Find where the given text appears and provide that cell's center as [X, Y] coordinate. 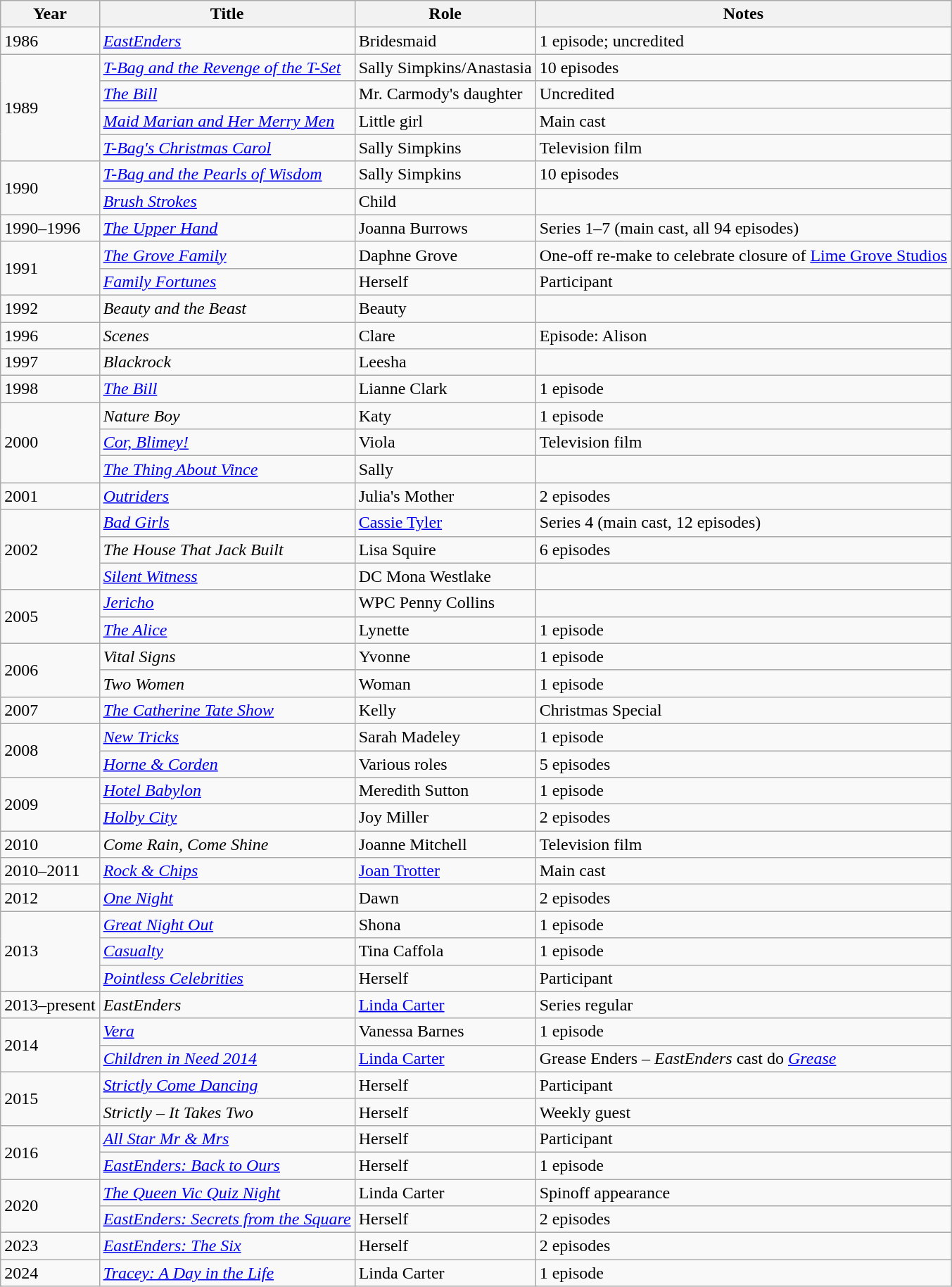
Sarah Madeley [445, 737]
Jericho [227, 603]
Viola [445, 443]
1 episode; uncredited [743, 41]
2015 [50, 1098]
Various roles [445, 763]
Tina Caffola [445, 951]
New Tricks [227, 737]
Joy Miller [445, 818]
The Queen Vic Quiz Night [227, 1193]
Family Fortunes [227, 281]
2010 [50, 844]
Series 4 (main cast, 12 episodes) [743, 523]
T-Bag and the Revenge of the T-Set [227, 68]
Vera [227, 1032]
Woman [445, 683]
Cor, Blimey! [227, 443]
The Thing About Vince [227, 469]
EastEnders: The Six [227, 1246]
Nature Boy [227, 416]
Bridesmaid [445, 41]
Julia's Mother [445, 496]
Maid Marian and Her Merry Men [227, 121]
Year [50, 14]
Dawn [445, 898]
5 episodes [743, 763]
Leesha [445, 362]
Casualty [227, 951]
Blackrock [227, 362]
Great Night Out [227, 925]
Joan Trotter [445, 871]
Scenes [227, 336]
2013 [50, 951]
The Grove Family [227, 255]
Outriders [227, 496]
1986 [50, 41]
Pointless Celebrities [227, 978]
2008 [50, 750]
Children in Need 2014 [227, 1058]
The Catherine Tate Show [227, 710]
Joanna Burrows [445, 228]
EastEnders: Secrets from the Square [227, 1219]
Bad Girls [227, 523]
6 episodes [743, 550]
EastEnders: Back to Ours [227, 1165]
2002 [50, 550]
2024 [50, 1273]
2009 [50, 804]
1989 [50, 108]
2012 [50, 898]
Beauty and the Beast [227, 308]
Joanne Mitchell [445, 844]
Shona [445, 925]
T-Bag's Christmas Carol [227, 148]
2001 [50, 496]
T-Bag and the Pearls of Wisdom [227, 175]
One-off re-make to celebrate closure of Lime Grove Studios [743, 255]
Mr. Carmody's daughter [445, 94]
1998 [50, 389]
Hotel Babylon [227, 791]
Strictly Come Dancing [227, 1085]
2000 [50, 443]
2010–2011 [50, 871]
The Alice [227, 630]
Uncredited [743, 94]
Beauty [445, 308]
Vital Signs [227, 657]
1991 [50, 268]
Series 1–7 (main cast, all 94 episodes) [743, 228]
Kelly [445, 710]
2016 [50, 1152]
Two Women [227, 683]
Episode: Alison [743, 336]
2005 [50, 616]
1990 [50, 188]
2013–present [50, 1005]
Silent Witness [227, 576]
WPC Penny Collins [445, 603]
Role [445, 14]
Meredith Sutton [445, 791]
Christmas Special [743, 710]
2020 [50, 1206]
Come Rain, Come Shine [227, 844]
Daphne Grove [445, 255]
Strictly – It Takes Two [227, 1112]
Tracey: A Day in the Life [227, 1273]
2006 [50, 670]
Lianne Clark [445, 389]
2023 [50, 1246]
Notes [743, 14]
All Star Mr & Mrs [227, 1139]
1992 [50, 308]
Yvonne [445, 657]
1990–1996 [50, 228]
Brush Strokes [227, 201]
2014 [50, 1045]
Vanessa Barnes [445, 1032]
Clare [445, 336]
1997 [50, 362]
Horne & Corden [227, 763]
Grease Enders – EastEnders cast do Grease [743, 1058]
Holby City [227, 818]
Sally Simpkins/Anastasia [445, 68]
Rock & Chips [227, 871]
Spinoff appearance [743, 1193]
Cassie Tyler [445, 523]
DC Mona Westlake [445, 576]
The House That Jack Built [227, 550]
Series regular [743, 1005]
The Upper Hand [227, 228]
Katy [445, 416]
Title [227, 14]
1996 [50, 336]
Sally [445, 469]
Lynette [445, 630]
Weekly guest [743, 1112]
One Night [227, 898]
Child [445, 201]
Little girl [445, 121]
2007 [50, 710]
Lisa Squire [445, 550]
